Scan for the cell matching the given text and deliver its (x, y) coordinate at center. 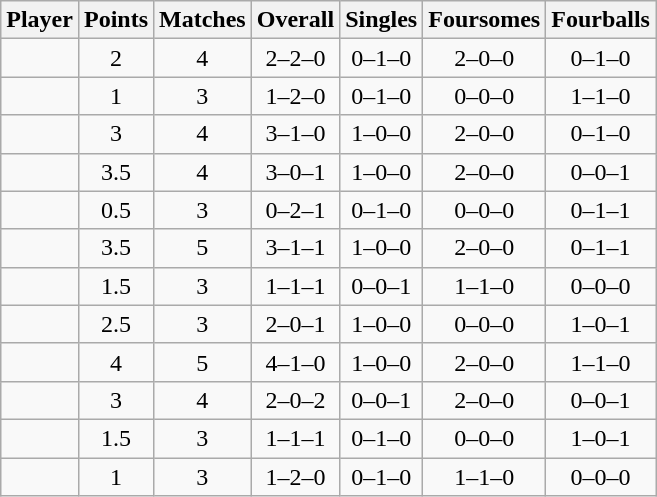
3–1–0 (295, 134)
Matches (203, 20)
Foursomes (484, 20)
2–0–2 (295, 400)
3–1–1 (295, 248)
3–0–1 (295, 172)
0–2–1 (295, 210)
Overall (295, 20)
4–1–0 (295, 362)
2–0–1 (295, 324)
Singles (382, 20)
2.5 (116, 324)
Points (116, 20)
0.5 (116, 210)
Fourballs (601, 20)
2 (116, 58)
Player (40, 20)
2–2–0 (295, 58)
